Locate the cell with the specified text and output its (x, y) center coordinate. 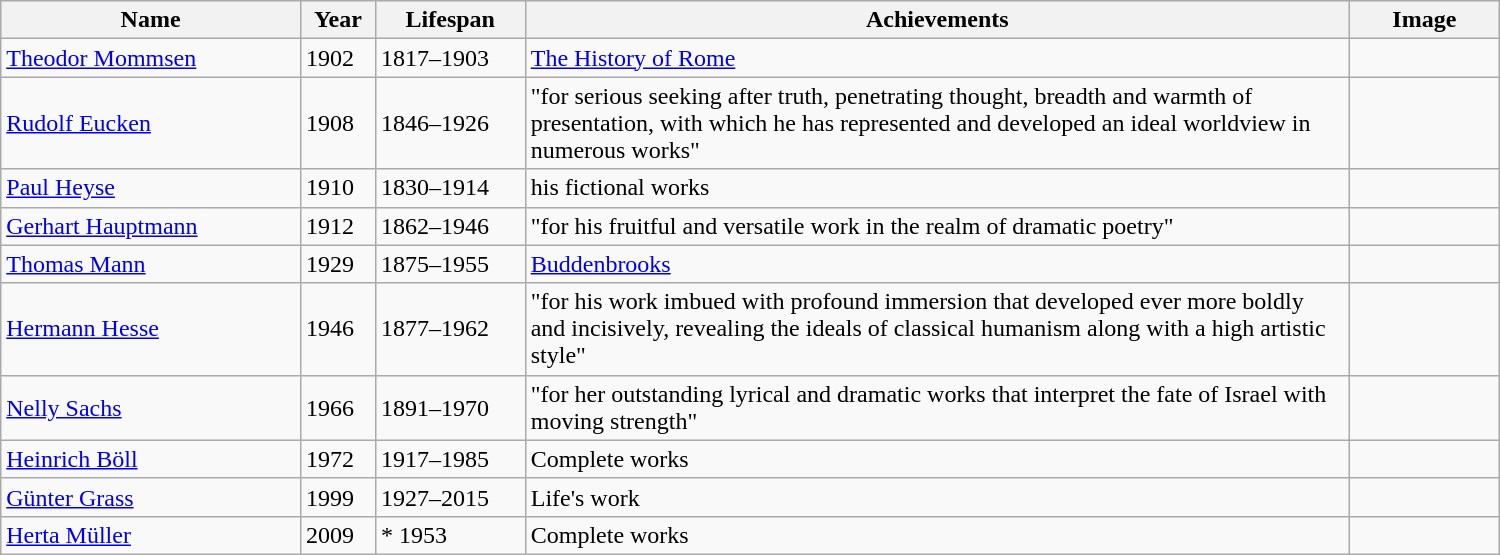
Life's work (937, 497)
Achievements (937, 20)
1817–1903 (450, 58)
Theodor Mommsen (151, 58)
Gerhart Hauptmann (151, 226)
1891–1970 (450, 408)
Günter Grass (151, 497)
2009 (338, 535)
his fictional works (937, 188)
1875–1955 (450, 264)
Paul Heyse (151, 188)
1917–1985 (450, 459)
Year (338, 20)
1846–1926 (450, 123)
* 1953 (450, 535)
Image (1424, 20)
1877–1962 (450, 329)
1902 (338, 58)
1927–2015 (450, 497)
1908 (338, 123)
"for her outstanding lyrical and dramatic works that interpret the fate of Israel with moving strength" (937, 408)
1929 (338, 264)
Heinrich Böll (151, 459)
Lifespan (450, 20)
The History of Rome (937, 58)
Nelly Sachs (151, 408)
1972 (338, 459)
1912 (338, 226)
Buddenbrooks (937, 264)
1830–1914 (450, 188)
Hermann Hesse (151, 329)
Name (151, 20)
1862–1946 (450, 226)
1999 (338, 497)
Thomas Mann (151, 264)
1910 (338, 188)
Herta Müller (151, 535)
1966 (338, 408)
1946 (338, 329)
"for his fruitful and versatile work in the realm of dramatic poetry" (937, 226)
Rudolf Eucken (151, 123)
